Locate the cell with the specified text and output its [x, y] center coordinate. 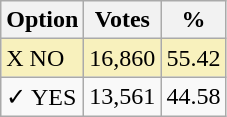
16,860 [122, 58]
Votes [122, 20]
✓ YES [42, 97]
Option [42, 20]
55.42 [194, 58]
% [194, 20]
13,561 [122, 97]
44.58 [194, 97]
X NO [42, 58]
